Find where the given text appears and provide that cell's center as [X, Y] coordinate. 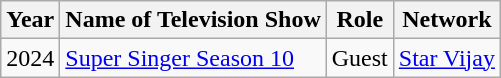
Name of Television Show [193, 20]
Network [446, 20]
2024 [30, 58]
Guest [360, 58]
Year [30, 20]
Star Vijay [446, 58]
Super Singer Season 10 [193, 58]
Role [360, 20]
